Identify which cell holds the provided text, then report its [x, y] central coordinate. 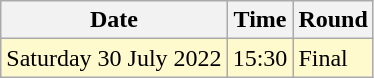
15:30 [260, 58]
Final [333, 58]
Saturday 30 July 2022 [114, 58]
Date [114, 20]
Round [333, 20]
Time [260, 20]
